Locate the cell with the specified text and output its (x, y) center coordinate. 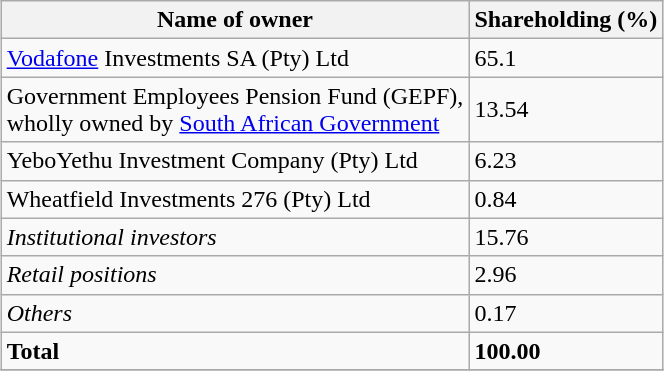
YeboYethu Investment Company (Pty) Ltd (235, 161)
65.1 (566, 58)
Total (235, 351)
Name of owner (235, 20)
0.84 (566, 199)
Government Employees Pension Fund (GEPF),wholly owned by South African Government (235, 110)
Retail positions (235, 275)
15.76 (566, 237)
13.54 (566, 110)
Vodafone Investments SA (Pty) Ltd (235, 58)
100.00 (566, 351)
6.23 (566, 161)
Institutional investors (235, 237)
0.17 (566, 313)
Wheatfield Investments 276 (Pty) Ltd (235, 199)
Others (235, 313)
Shareholding (%) (566, 20)
2.96 (566, 275)
